Return the (X, Y) coordinate for the center point of the cell that contains the specified text.  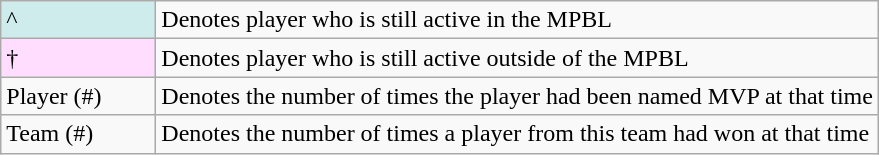
Denotes player who is still active outside of the MPBL (518, 58)
Denotes the number of times the player had been named MVP at that time (518, 96)
† (78, 58)
^ (78, 20)
Denotes the number of times a player from this team had won at that time (518, 134)
Team (#) (78, 134)
Denotes player who is still active in the MPBL (518, 20)
Player (#) (78, 96)
